Determine the (X, Y) coordinate at the center of the cell enclosing the given text.  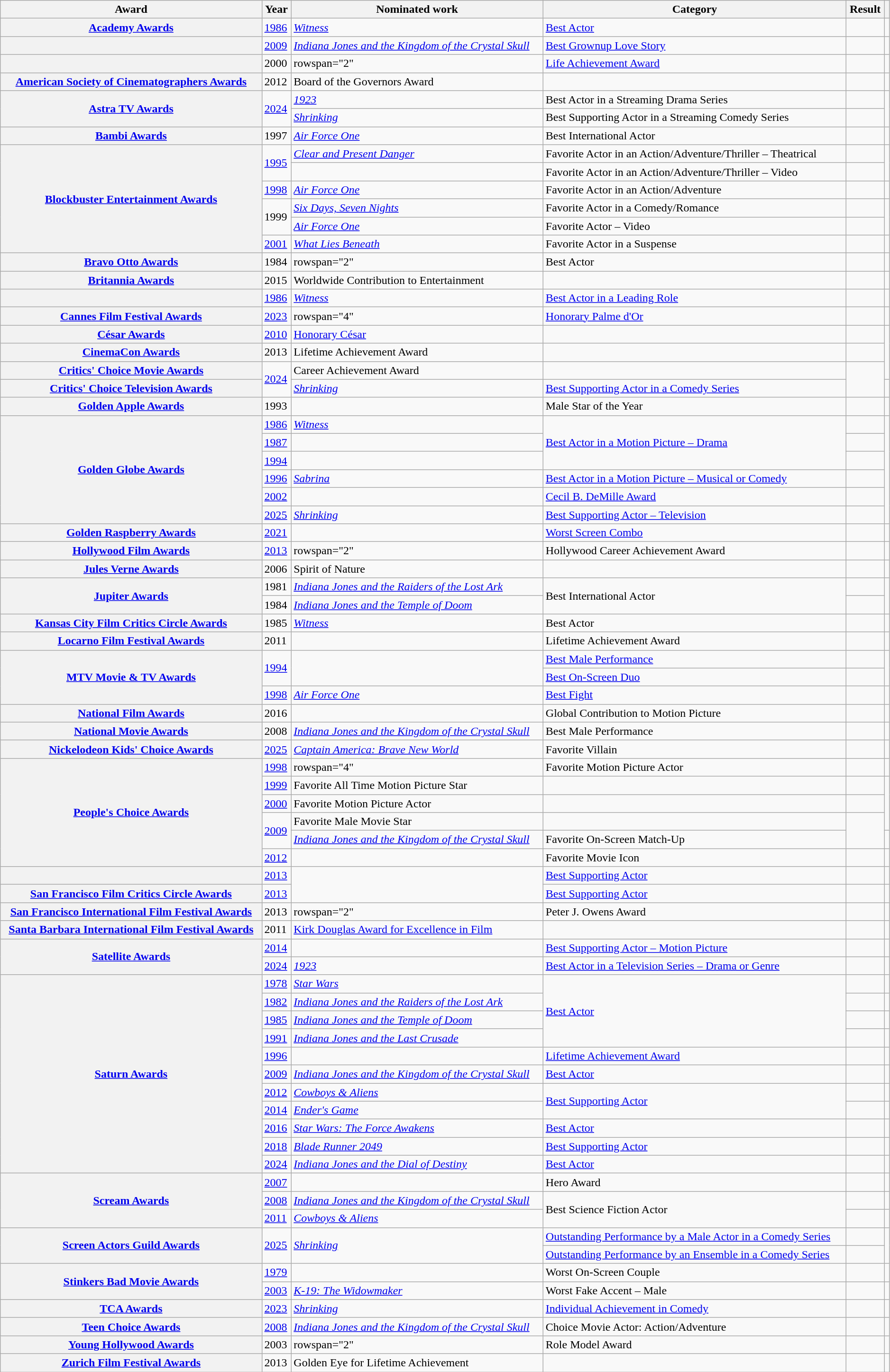
Hollywood Career Achievement Award (694, 551)
Ender's Game (417, 1110)
Teen Choice Awards (131, 1326)
Jupiter Awards (131, 596)
Best Actor in a Motion Picture – Drama (694, 442)
Worst Screen Combo (694, 533)
Nominated work (417, 9)
Screen Actors Guild Awards (131, 1245)
Best Supporting Actor – Motion Picture (694, 948)
Sabrina (417, 478)
Favorite Actor in a Suspense (694, 244)
Worst On-Screen Couple (694, 1272)
Golden Apple Awards (131, 406)
Bambi Awards (131, 136)
Best On-Screen Duo (694, 677)
1981 (276, 587)
TCA Awards (131, 1308)
Britannia Awards (131, 280)
Board of the Governors Award (417, 82)
1978 (276, 984)
Global Contribution to Motion Picture (694, 713)
Kirk Douglas Award for Excellence in Film (417, 930)
Result (865, 9)
Critics' Choice Television Awards (131, 388)
People's Choice Awards (131, 812)
1995 (276, 163)
Favorite Villain (694, 749)
Zurich Film Festival Awards (131, 1363)
Best Supporting Actor in a Comedy Series (694, 388)
American Society of Cinematographers Awards (131, 82)
Life Achievement Award (694, 64)
Academy Awards (131, 27)
Honorary Palme d'Or (694, 316)
Critics' Choice Movie Awards (131, 370)
Worldwide Contribution to Entertainment (417, 280)
Favorite All Time Motion Picture Star (417, 785)
Role Model Award (694, 1345)
Scream Awards (131, 1200)
Golden Globe Awards (131, 469)
Best Actor in a Leading Role (694, 298)
Satellite Awards (131, 957)
Locarno Film Festival Awards (131, 641)
National Movie Awards (131, 731)
Bravo Otto Awards (131, 262)
2010 (276, 334)
Best Science Fiction Actor (694, 1209)
Best Fight (694, 695)
Cecil B. DeMille Award (694, 496)
Best Supporting Actor – Television (694, 514)
Individual Achievement in Comedy (694, 1308)
Hero Award (694, 1182)
2002 (276, 496)
Spirit of Nature (417, 569)
Favorite Male Movie Star (417, 822)
1991 (276, 1038)
Favorite Actor in an Action/Adventure (694, 190)
Stinkers Bad Movie Awards (131, 1281)
Favorite Actor in an Action/Adventure/Thriller – Video (694, 172)
1979 (276, 1272)
1997 (276, 136)
Honorary César (417, 334)
K-19: The Widowmaker (417, 1290)
Male Star of the Year (694, 406)
Cannes Film Festival Awards (131, 316)
Favorite Actor in a Comedy/Romance (694, 208)
2015 (276, 280)
Star Wars: The Force Awakens (417, 1128)
Golden Raspberry Awards (131, 533)
Nickelodeon Kids' Choice Awards (131, 749)
San Francisco International Film Festival Awards (131, 912)
Peter J. Owens Award (694, 912)
San Francisco Film Critics Circle Awards (131, 894)
Indiana Jones and the Dial of Destiny (417, 1164)
Favorite Actor in an Action/Adventure/Thriller – Theatrical (694, 154)
Outstanding Performance by a Male Actor in a Comedy Series (694, 1236)
MTV Movie & TV Awards (131, 677)
Saturn Awards (131, 1074)
César Awards (131, 334)
Captain America: Brave New World (417, 749)
Indiana Jones and the Last Crusade (417, 1038)
Astra TV Awards (131, 109)
2006 (276, 569)
Golden Eye for Lifetime Achievement (417, 1363)
Best Grownup Love Story (694, 46)
Clear and Present Danger (417, 154)
Kansas City Film Critics Circle Awards (131, 623)
Year (276, 9)
Santa Barbara International Film Festival Awards (131, 930)
2007 (276, 1182)
2018 (276, 1146)
Six Days, Seven Nights (417, 208)
1982 (276, 1002)
Star Wars (417, 984)
Favorite On-Screen Match-Up (694, 840)
Best Actor in a Streaming Drama Series (694, 100)
National Film Awards (131, 713)
Blockbuster Entertainment Awards (131, 199)
Jules Verne Awards (131, 569)
Career Achievement Award (417, 370)
Favorite Actor – Video (694, 226)
Best Supporting Actor in a Streaming Comedy Series (694, 118)
2021 (276, 533)
Young Hollywood Awards (131, 1345)
Best Actor in a Television Series – Drama or Genre (694, 966)
1993 (276, 406)
Favorite Movie Icon (694, 858)
Worst Fake Accent – Male (694, 1290)
1987 (276, 442)
Award (131, 9)
2001 (276, 244)
What Lies Beneath (417, 244)
Outstanding Performance by an Ensemble in a Comedy Series (694, 1254)
Choice Movie Actor: Action/Adventure (694, 1326)
CinemaCon Awards (131, 352)
Hollywood Film Awards (131, 551)
Blade Runner 2049 (417, 1146)
Category (694, 9)
Best Actor in a Motion Picture – Musical or Comedy (694, 478)
